Output the [x, y] coordinate of the center of the cell containing the given text.  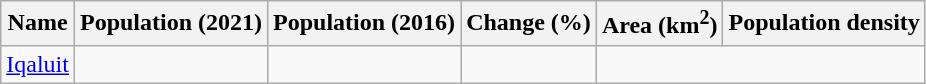
Population (2016) [364, 24]
Change (%) [529, 24]
Population density [824, 24]
Iqaluit [38, 64]
Population (2021) [170, 24]
Area (km2) [660, 24]
Name [38, 24]
